Search for the cell housing the specified text and yield its (X, Y) center coordinate. 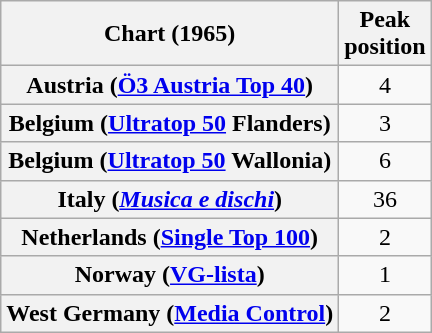
Netherlands (Single Top 100) (170, 237)
6 (385, 161)
Italy (Musica e dischi) (170, 199)
Austria (Ö3 Austria Top 40) (170, 85)
Belgium (Ultratop 50 Wallonia) (170, 161)
36 (385, 199)
Peakposition (385, 34)
1 (385, 275)
Belgium (Ultratop 50 Flanders) (170, 123)
3 (385, 123)
Norway (VG-lista) (170, 275)
West Germany (Media Control) (170, 313)
Chart (1965) (170, 34)
4 (385, 85)
